Scan for the cell matching the given text and deliver its (x, y) coordinate at center. 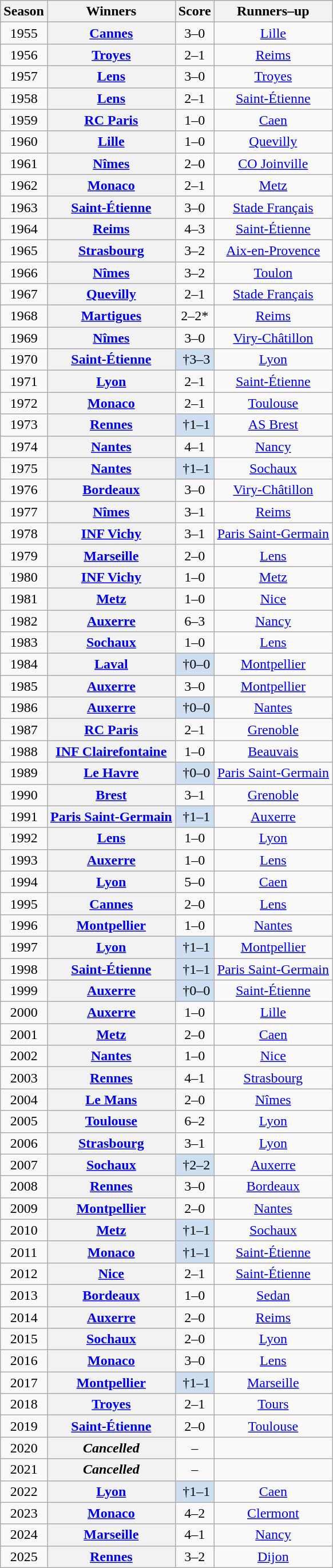
2010 (24, 1230)
1958 (24, 98)
Score (195, 11)
Le Havre (111, 773)
1965 (24, 250)
Martigues (111, 316)
Runners–up (273, 11)
1994 (24, 882)
1985 (24, 686)
2–2* (195, 316)
Clermont (273, 1513)
1977 (24, 512)
1956 (24, 55)
1969 (24, 338)
6–2 (195, 1121)
†2–2 (195, 1165)
1960 (24, 142)
1967 (24, 295)
1961 (24, 164)
2004 (24, 1100)
2009 (24, 1208)
1979 (24, 555)
2001 (24, 1034)
2011 (24, 1252)
2000 (24, 1013)
1974 (24, 447)
2020 (24, 1448)
1978 (24, 534)
1986 (24, 708)
1957 (24, 77)
2012 (24, 1273)
1973 (24, 425)
1983 (24, 643)
2017 (24, 1383)
1999 (24, 991)
Beauvais (273, 751)
INF Clairefontaine (111, 751)
1988 (24, 751)
1971 (24, 381)
2002 (24, 1056)
1964 (24, 229)
2013 (24, 1295)
1984 (24, 664)
2021 (24, 1470)
2006 (24, 1143)
2019 (24, 1426)
4–3 (195, 229)
1997 (24, 947)
Season (24, 11)
Toulon (273, 273)
†3–3 (195, 360)
2014 (24, 1317)
2007 (24, 1165)
1975 (24, 468)
Dijon (273, 1557)
Le Mans (111, 1100)
1996 (24, 925)
4–2 (195, 1513)
2025 (24, 1557)
Winners (111, 11)
1959 (24, 120)
1972 (24, 403)
1992 (24, 838)
6–3 (195, 620)
1987 (24, 730)
1993 (24, 860)
Tours (273, 1404)
2023 (24, 1513)
Brest (111, 795)
CO Joinville (273, 164)
Sedan (273, 1295)
Laval (111, 664)
1963 (24, 207)
1991 (24, 817)
2016 (24, 1361)
AS Brest (273, 425)
1998 (24, 969)
2018 (24, 1404)
1966 (24, 273)
1968 (24, 316)
2005 (24, 1121)
2003 (24, 1078)
2015 (24, 1339)
1981 (24, 599)
1962 (24, 185)
Aix-en-Provence (273, 250)
2008 (24, 1187)
2024 (24, 1535)
1970 (24, 360)
5–0 (195, 882)
1990 (24, 795)
1980 (24, 577)
1955 (24, 33)
2022 (24, 1491)
1976 (24, 490)
1982 (24, 620)
1989 (24, 773)
1995 (24, 904)
